Provide the (X, Y) coordinate of the cell's center where the given text is located.  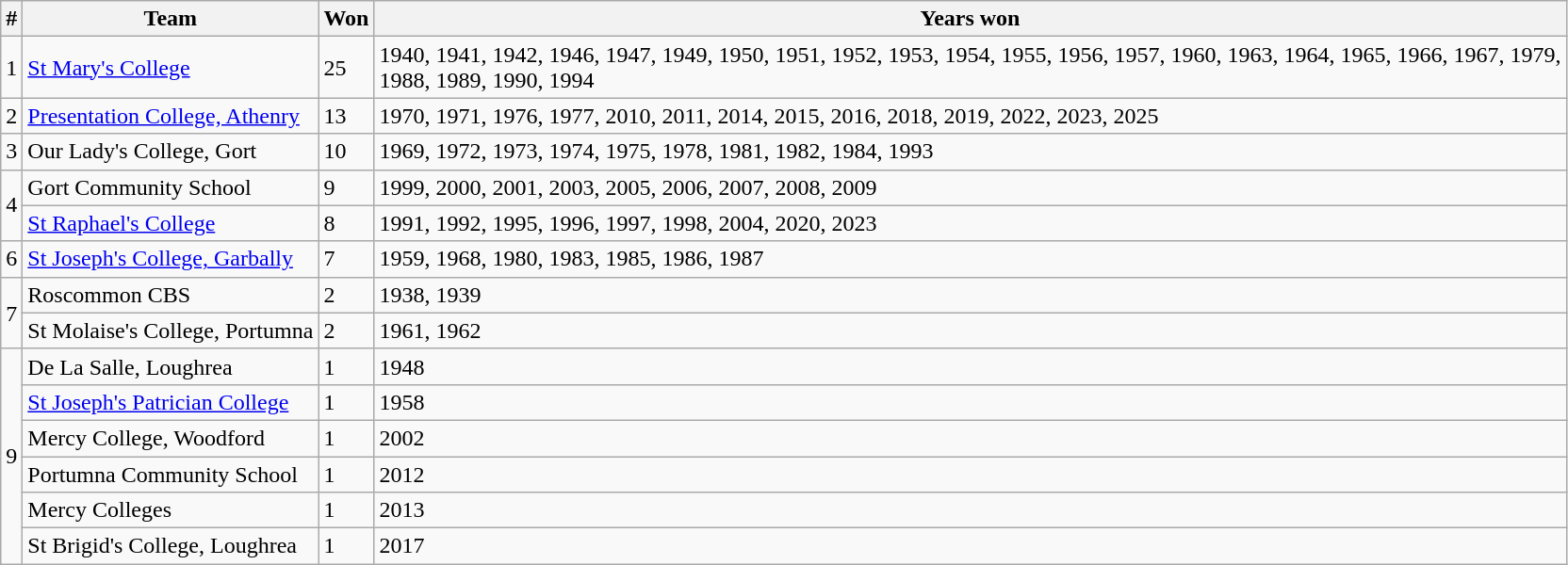
# (11, 19)
4 (11, 205)
Years won (971, 19)
St Molaise's College, Portumna (171, 331)
1970, 1971, 1976, 1977, 2010, 2011, 2014, 2015, 2016, 2018, 2019, 2022, 2023, 2025 (971, 116)
3 (11, 152)
St Mary's College (171, 68)
25 (347, 68)
St Raphael's College (171, 223)
8 (347, 223)
1948 (971, 366)
St Joseph's College, Garbally (171, 259)
Presentation College, Athenry (171, 116)
Roscommon CBS (171, 295)
1958 (971, 402)
1969, 1972, 1973, 1974, 1975, 1978, 1981, 1982, 1984, 1993 (971, 152)
Portumna Community School (171, 474)
Mercy College, Woodford (171, 438)
2012 (971, 474)
Our Lady's College, Gort (171, 152)
13 (347, 116)
10 (347, 152)
1940, 1941, 1942, 1946, 1947, 1949, 1950, 1951, 1952, 1953, 1954, 1955, 1956, 1957, 1960, 1963, 1964, 1965, 1966, 1967, 1979,1988, 1989, 1990, 1994 (971, 68)
De La Salle, Loughrea (171, 366)
St Joseph's Patrician College (171, 402)
Won (347, 19)
1961, 1962 (971, 331)
Gort Community School (171, 187)
1991, 1992, 1995, 1996, 1997, 1998, 2004, 2020, 2023 (971, 223)
1999, 2000, 2001, 2003, 2005, 2006, 2007, 2008, 2009 (971, 187)
2017 (971, 546)
2002 (971, 438)
2013 (971, 510)
St Brigid's College, Loughrea (171, 546)
Team (171, 19)
6 (11, 259)
1959, 1968, 1980, 1983, 1985, 1986, 1987 (971, 259)
Mercy Colleges (171, 510)
1938, 1939 (971, 295)
